Determine the [X, Y] coordinate at the center of the cell enclosing the given text.  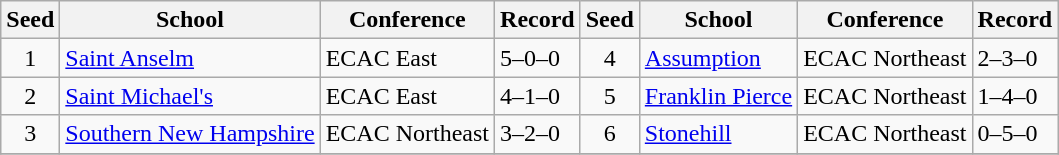
4 [610, 58]
3 [30, 134]
Saint Michael's [190, 96]
2–3–0 [1015, 58]
1–4–0 [1015, 96]
Stonehill [718, 134]
Saint Anselm [190, 58]
4–1–0 [538, 96]
5 [610, 96]
Franklin Pierce [718, 96]
6 [610, 134]
1 [30, 58]
2 [30, 96]
0–5–0 [1015, 134]
Assumption [718, 58]
5–0–0 [538, 58]
3–2–0 [538, 134]
Southern New Hampshire [190, 134]
